From the cell containing the given text, extract its center point as (X, Y) coordinate. 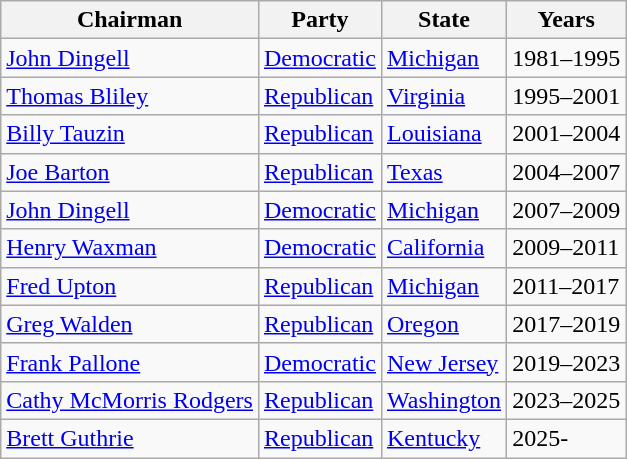
State (444, 20)
Washington (444, 400)
1981–1995 (566, 58)
Thomas Bliley (130, 96)
Kentucky (444, 438)
Brett Guthrie (130, 438)
2023–2025 (566, 400)
Years (566, 20)
Oregon (444, 324)
Fred Upton (130, 286)
2007–2009 (566, 210)
New Jersey (444, 362)
2001–2004 (566, 134)
Cathy McMorris Rodgers (130, 400)
Virginia (444, 96)
Henry Waxman (130, 248)
2019–2023 (566, 362)
2011–2017 (566, 286)
Frank Pallone (130, 362)
2025- (566, 438)
2017–2019 (566, 324)
1995–2001 (566, 96)
Louisiana (444, 134)
2009–2011 (566, 248)
California (444, 248)
Chairman (130, 20)
Joe Barton (130, 172)
2004–2007 (566, 172)
Texas (444, 172)
Party (320, 20)
Billy Tauzin (130, 134)
Greg Walden (130, 324)
